Pinpoint the cell where the given text exists, returning its [X, Y] midpoint coordinate. 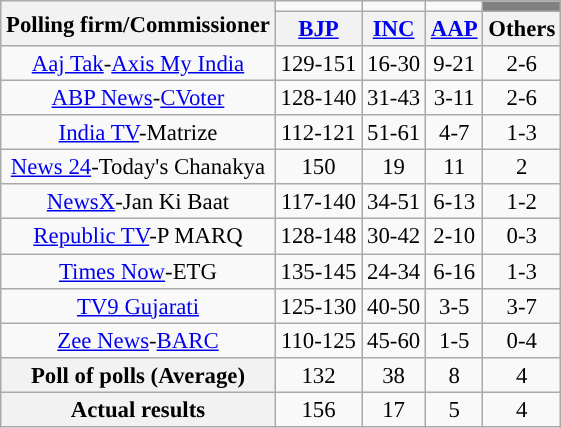
135-145 [318, 272]
110-125 [318, 340]
3-7 [522, 306]
128-140 [318, 98]
34-51 [394, 202]
Others [522, 30]
1-5 [454, 340]
150 [318, 168]
8 [454, 374]
India TV-Matrize [138, 132]
117-140 [318, 202]
Polling firm/Commissioner [138, 24]
16-30 [394, 64]
BJP [318, 30]
1-2 [522, 202]
2-10 [454, 236]
Actual results [138, 410]
45-60 [394, 340]
ABP News-CVoter [138, 98]
11 [454, 168]
0-4 [522, 340]
0-3 [522, 236]
132 [318, 374]
TV9 Gujarati [138, 306]
Republic TV-P MARQ [138, 236]
3-5 [454, 306]
40-50 [394, 306]
112-121 [318, 132]
31-43 [394, 98]
4-7 [454, 132]
Poll of polls (Average) [138, 374]
News 24-Today's Chanakya [138, 168]
Times Now-ETG [138, 272]
17 [394, 410]
AAP [454, 30]
129-151 [318, 64]
125-130 [318, 306]
51-61 [394, 132]
128-148 [318, 236]
24-34 [394, 272]
19 [394, 168]
Zee News-BARC [138, 340]
6-16 [454, 272]
6-13 [454, 202]
INC [394, 30]
2 [522, 168]
30-42 [394, 236]
38 [394, 374]
156 [318, 410]
9-21 [454, 64]
5 [454, 410]
NewsX-Jan Ki Baat [138, 202]
3-11 [454, 98]
Aaj Tak-Axis My India [138, 64]
